Capture the cell that displays the provided text and extract its (X, Y) central coordinate. 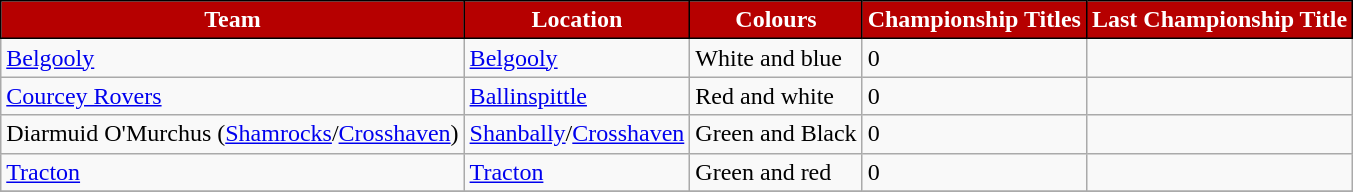
Green and Black (776, 134)
Courcey Rovers (232, 96)
Red and white (776, 96)
Ballinspittle (577, 96)
Shanbally/Crosshaven (577, 134)
White and blue (776, 58)
Last Championship Title (1219, 20)
Location (577, 20)
Diarmuid O'Murchus (Shamrocks/Crosshaven) (232, 134)
Green and red (776, 172)
Team (232, 20)
Championship Titles (974, 20)
Colours (776, 20)
